Determine the (x, y) coordinate at the center of the cell enclosing the given text.  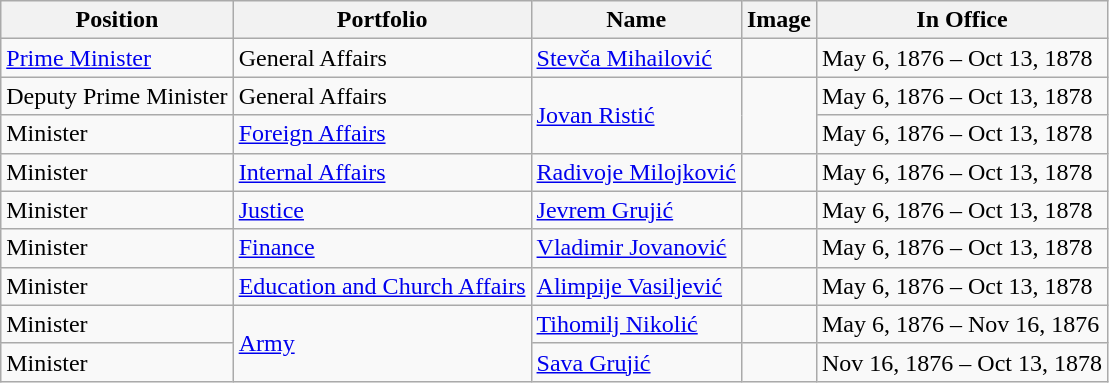
Prime Minister (117, 58)
Name (636, 20)
Foreign Affairs (382, 134)
In Office (962, 20)
Image (778, 20)
Jevrem Grujić (636, 210)
Position (117, 20)
Alimpije Vasiljević (636, 286)
Portfolio (382, 20)
Vladimir Jovanović (636, 248)
May 6, 1876 – Nov 16, 1876 (962, 324)
Justice (382, 210)
Jovan Ristić (636, 115)
Deputy Prime Minister (117, 96)
Sava Grujić (636, 362)
Finance (382, 248)
Education and Church Affairs (382, 286)
Nov 16, 1876 – Oct 13, 1878 (962, 362)
Army (382, 343)
Internal Affairs (382, 172)
Tihomilj Nikolić (636, 324)
Radivoje Milojković (636, 172)
Stevča Mihailović (636, 58)
